Locate the cell with the specified text and output its [x, y] center coordinate. 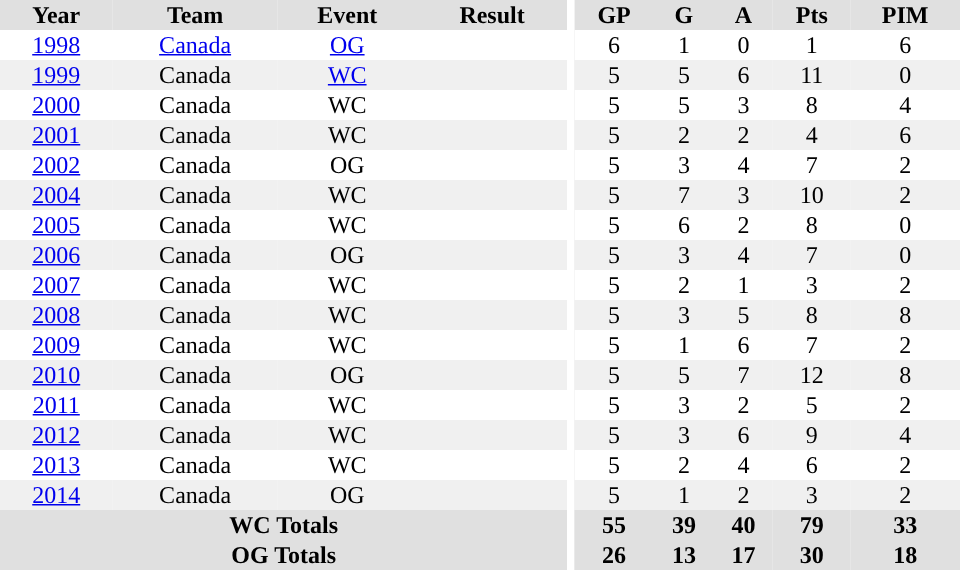
2009 [56, 345]
39 [684, 525]
Team [194, 15]
55 [614, 525]
2007 [56, 285]
2004 [56, 195]
2005 [56, 225]
2013 [56, 465]
79 [812, 525]
2002 [56, 165]
2008 [56, 315]
17 [744, 555]
2000 [56, 105]
Result [492, 15]
1999 [56, 75]
1998 [56, 45]
10 [812, 195]
40 [744, 525]
13 [684, 555]
11 [812, 75]
12 [812, 375]
2010 [56, 375]
PIM [905, 15]
Year [56, 15]
18 [905, 555]
9 [812, 435]
Event [348, 15]
2014 [56, 495]
26 [614, 555]
OG Totals [284, 555]
2006 [56, 255]
GP [614, 15]
WC Totals [284, 525]
A [744, 15]
2011 [56, 405]
2012 [56, 435]
30 [812, 555]
33 [905, 525]
2001 [56, 135]
Pts [812, 15]
G [684, 15]
